From the cell containing the given text, extract its center point as [x, y] coordinate. 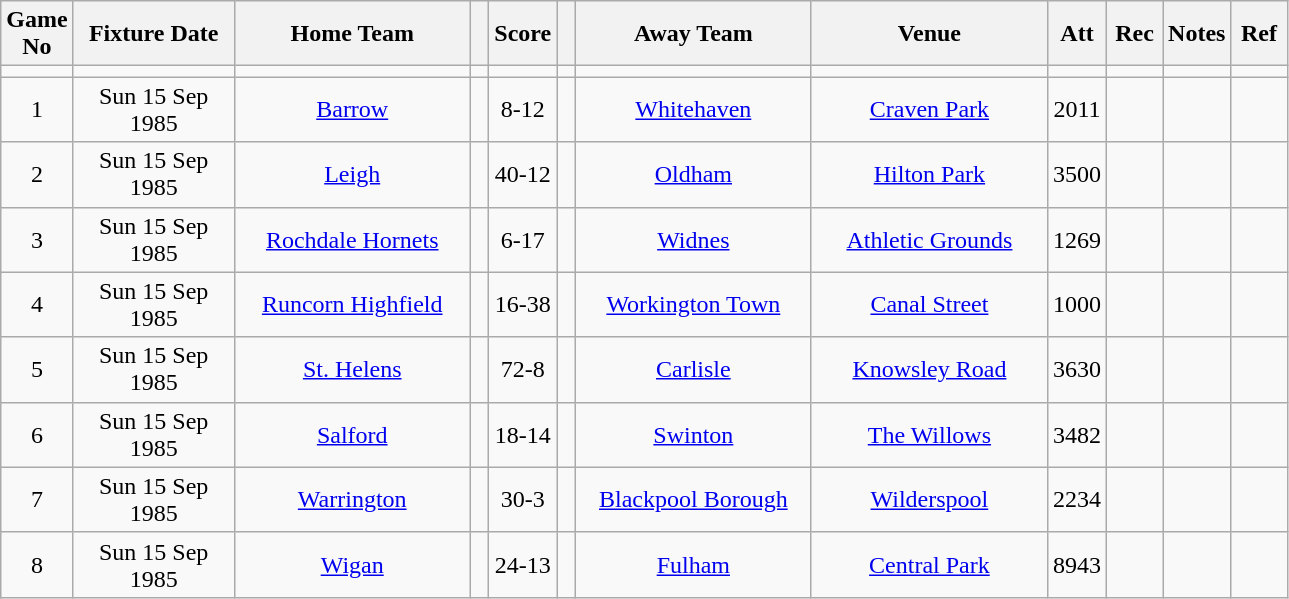
Carlisle [693, 370]
Rec [1135, 34]
Barrow [352, 110]
4 [37, 304]
Leigh [352, 174]
Ref [1259, 34]
18-14 [523, 434]
Fulham [693, 564]
3482 [1076, 434]
Whitehaven [693, 110]
3630 [1076, 370]
Swinton [693, 434]
7 [37, 500]
1 [37, 110]
Widnes [693, 240]
Athletic Grounds [929, 240]
Wigan [352, 564]
72-8 [523, 370]
Central Park [929, 564]
8943 [1076, 564]
Blackpool Borough [693, 500]
6-17 [523, 240]
Craven Park [929, 110]
Notes [1197, 34]
5 [37, 370]
8 [37, 564]
Game No [37, 34]
Warrington [352, 500]
Away Team [693, 34]
Hilton Park [929, 174]
Fixture Date [154, 34]
30-3 [523, 500]
Venue [929, 34]
Salford [352, 434]
16-38 [523, 304]
Score [523, 34]
Att [1076, 34]
1000 [1076, 304]
2011 [1076, 110]
Workington Town [693, 304]
Oldham [693, 174]
8-12 [523, 110]
The Willows [929, 434]
Wilderspool [929, 500]
6 [37, 434]
2 [37, 174]
St. Helens [352, 370]
Rochdale Hornets [352, 240]
Runcorn Highfield [352, 304]
Canal Street [929, 304]
2234 [1076, 500]
24-13 [523, 564]
Home Team [352, 34]
3500 [1076, 174]
1269 [1076, 240]
40-12 [523, 174]
3 [37, 240]
Knowsley Road [929, 370]
